Identify which cell holds the provided text, then report its [x, y] central coordinate. 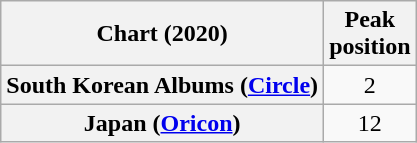
South Korean Albums (Circle) [162, 85]
2 [370, 85]
Peakposition [370, 34]
12 [370, 123]
Japan (Oricon) [162, 123]
Chart (2020) [162, 34]
